Pinpoint the cell where the given text exists, returning its (x, y) midpoint coordinate. 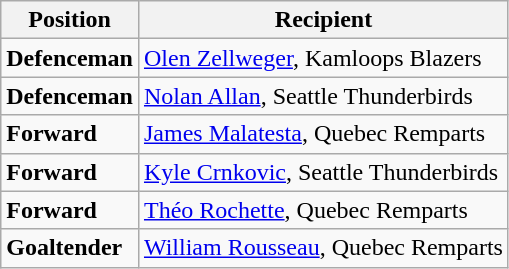
Goaltender (70, 248)
William Rousseau, Quebec Remparts (323, 248)
Nolan Allan, Seattle Thunderbirds (323, 96)
Kyle Crnkovic, Seattle Thunderbirds (323, 172)
Olen Zellweger, Kamloops Blazers (323, 58)
Recipient (323, 20)
Position (70, 20)
James Malatesta, Quebec Remparts (323, 134)
Théo Rochette, Quebec Remparts (323, 210)
